Provide the [X, Y] coordinate of the cell's center where the given text is located.  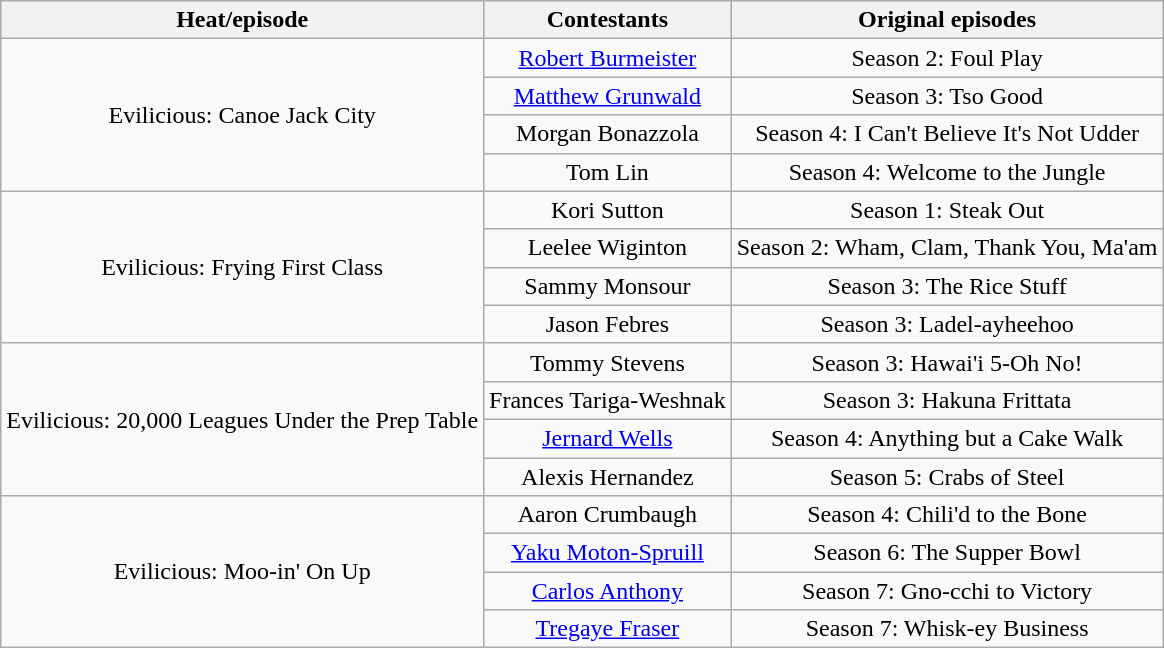
Tom Lin [608, 172]
Jernard Wells [608, 438]
Aaron Crumbaugh [608, 515]
Carlos Anthony [608, 591]
Matthew Grunwald [608, 96]
Morgan Bonazzola [608, 134]
Season 1: Steak Out [947, 210]
Season 3: The Rice Stuff [947, 286]
Original episodes [947, 20]
Tommy Stevens [608, 362]
Season 3: Tso Good [947, 96]
Season 3: Hakuna Frittata [947, 400]
Season 3: Ladel-ayheehoo [947, 324]
Season 4: I Can't Believe It's Not Udder [947, 134]
Leelee Wiginton [608, 248]
Evilicious: 20,000 Leagues Under the Prep Table [242, 419]
Season 4: Chili'd to the Bone [947, 515]
Season 5: Crabs of Steel [947, 477]
Yaku Moton-Spruill [608, 553]
Season 2: Wham, Clam, Thank You, Ma'am [947, 248]
Heat/episode [242, 20]
Frances Tariga-Weshnak [608, 400]
Contestants [608, 20]
Sammy Monsour [608, 286]
Robert Burmeister [608, 58]
Kori Sutton [608, 210]
Season 7: Whisk-ey Business [947, 629]
Season 7: Gno-cchi to Victory [947, 591]
Season 6: The Supper Bowl [947, 553]
Season 4: Anything but a Cake Walk [947, 438]
Season 4: Welcome to the Jungle [947, 172]
Tregaye Fraser [608, 629]
Evilicious: Canoe Jack City [242, 115]
Alexis Hernandez [608, 477]
Evilicious: Frying First Class [242, 267]
Season 3: Hawai'i 5-Oh No! [947, 362]
Jason Febres [608, 324]
Season 2: Foul Play [947, 58]
Evilicious: Moo-in' On Up [242, 572]
